Scan for the cell matching the given text and deliver its [x, y] coordinate at center. 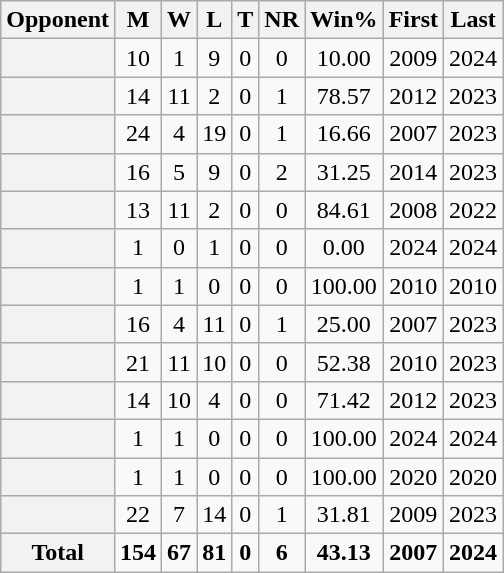
NR [282, 20]
71.42 [344, 400]
81 [214, 553]
24 [138, 134]
13 [138, 210]
Last [474, 20]
16.66 [344, 134]
5 [180, 172]
43.13 [344, 553]
2022 [474, 210]
M [138, 20]
W [180, 20]
2014 [413, 172]
T [246, 20]
6 [282, 553]
L [214, 20]
19 [214, 134]
Opponent [58, 20]
84.61 [344, 210]
7 [180, 515]
52.38 [344, 362]
0.00 [344, 248]
67 [180, 553]
First [413, 20]
154 [138, 553]
21 [138, 362]
31.81 [344, 515]
31.25 [344, 172]
2008 [413, 210]
78.57 [344, 96]
Total [58, 553]
25.00 [344, 324]
Win% [344, 20]
22 [138, 515]
10.00 [344, 58]
